Search for the cell housing the specified text and yield its [X, Y] center coordinate. 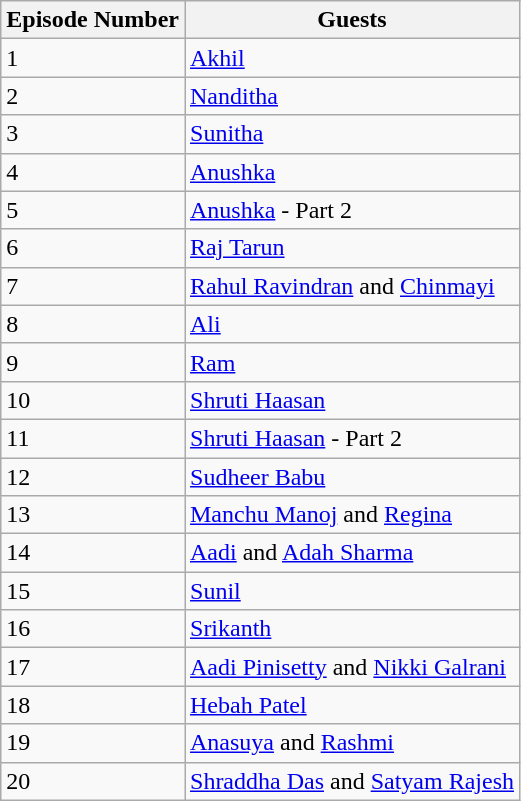
Sunitha [352, 134]
9 [93, 362]
19 [93, 743]
6 [93, 248]
Raj Tarun [352, 248]
Episode Number [93, 20]
Anushka [352, 172]
5 [93, 210]
Anushka - Part 2 [352, 210]
14 [93, 553]
Anasuya and Rashmi [352, 743]
8 [93, 324]
18 [93, 705]
Sudheer Babu [352, 477]
7 [93, 286]
17 [93, 667]
13 [93, 515]
12 [93, 477]
2 [93, 96]
Shruti Haasan [352, 400]
15 [93, 591]
Aadi and Adah Sharma [352, 553]
Ram [352, 362]
1 [93, 58]
Akhil [352, 58]
20 [93, 781]
4 [93, 172]
Rahul Ravindran and Chinmayi [352, 286]
16 [93, 629]
Aadi Pinisetty and Nikki Galrani [352, 667]
Manchu Manoj and Regina [352, 515]
10 [93, 400]
Nanditha [352, 96]
Shruti Haasan - Part 2 [352, 438]
Ali [352, 324]
Sunil [352, 591]
Srikanth [352, 629]
Shraddha Das and Satyam Rajesh [352, 781]
3 [93, 134]
Guests [352, 20]
Hebah Patel [352, 705]
11 [93, 438]
